Return the [x, y] coordinate for the center point of the cell that contains the specified text.  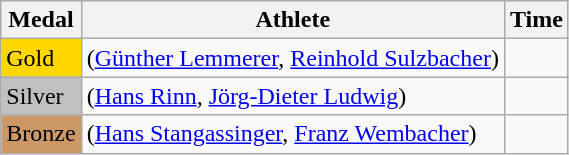
(Hans Stangassinger, Franz Wembacher) [292, 134]
Gold [41, 58]
Silver [41, 96]
Athlete [292, 20]
(Günther Lemmerer, Reinhold Sulzbacher) [292, 58]
Medal [41, 20]
(Hans Rinn, Jörg-Dieter Ludwig) [292, 96]
Time [536, 20]
Bronze [41, 134]
